For the text-containing cell, return its midpoint in (x, y) coordinate format. 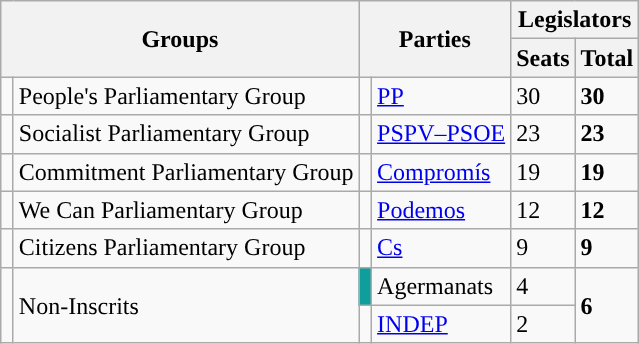
2 (543, 324)
6 (607, 305)
Citizens Parliamentary Group (186, 248)
Commitment Parliamentary Group (186, 172)
Cs (442, 248)
Non-Inscrits (186, 305)
Total (607, 58)
We Can Parliamentary Group (186, 210)
Legislators (575, 20)
PP (442, 96)
Socialist Parliamentary Group (186, 134)
Compromís (442, 172)
People's Parliamentary Group (186, 96)
Groups (180, 39)
4 (543, 286)
INDEP (442, 324)
Seats (543, 58)
Agermanats (442, 286)
Parties (435, 39)
PSPV–PSOE (442, 134)
Podemos (442, 210)
